Search for the cell housing the specified text and yield its [X, Y] center coordinate. 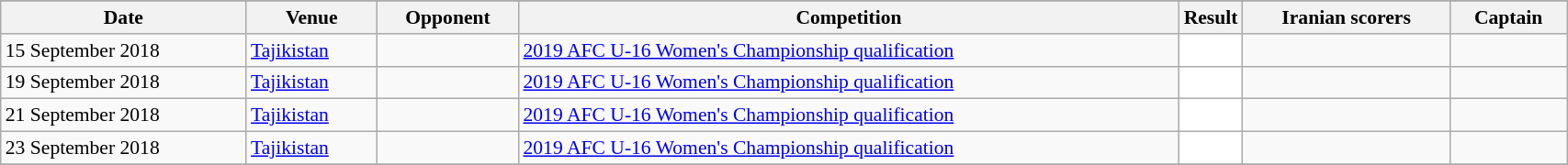
Result [1211, 17]
15 September 2018 [123, 50]
Opponent [448, 17]
Iranian scorers [1347, 17]
19 September 2018 [123, 82]
Venue [312, 17]
Competition [849, 17]
Captain [1508, 17]
Date [123, 17]
21 September 2018 [123, 115]
23 September 2018 [123, 148]
